Search for the cell housing the specified text and yield its (X, Y) center coordinate. 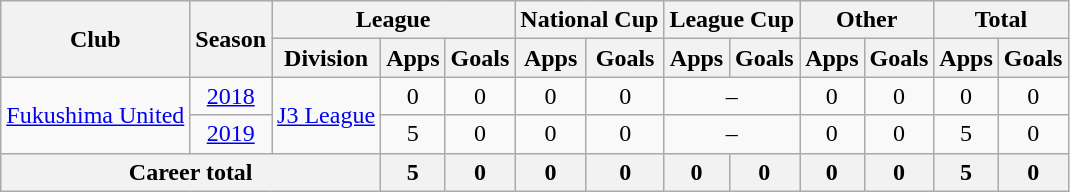
2018 (231, 96)
League Cup (732, 20)
Season (231, 39)
Division (326, 58)
Total (1001, 20)
Club (96, 39)
J3 League (326, 115)
National Cup (590, 20)
Career total (191, 172)
Other (867, 20)
2019 (231, 134)
Fukushima United (96, 115)
League (394, 20)
